Return [x, y] of the center of cell containing provided text 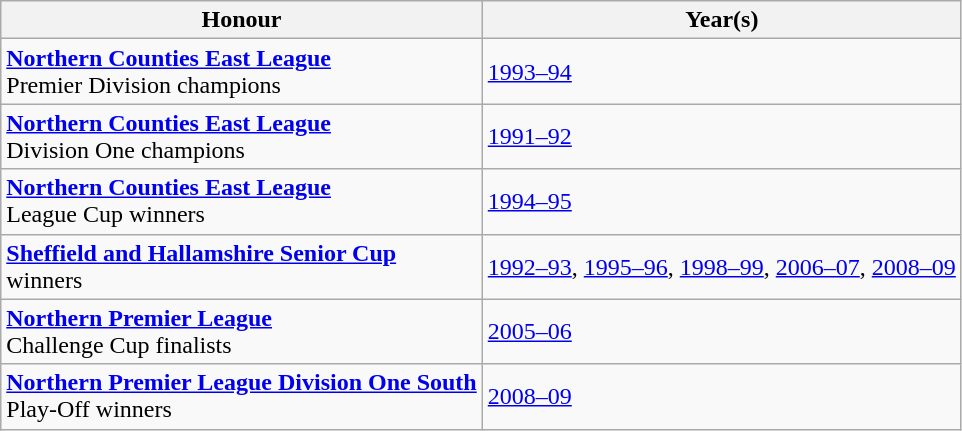
Northern Premier LeagueChallenge Cup finalists [242, 332]
Northern Counties East LeaguePremier Division champions [242, 72]
Northern Counties East LeagueDivision One champions [242, 136]
Honour [242, 20]
2005–06 [722, 332]
1994–95 [722, 202]
Sheffield and Hallamshire Senior Cupwinners [242, 266]
Year(s) [722, 20]
Northern Counties East LeagueLeague Cup winners [242, 202]
1991–92 [722, 136]
2008–09 [722, 396]
1992–93, 1995–96, 1998–99, 2006–07, 2008–09 [722, 266]
1993–94 [722, 72]
Northern Premier League Division One SouthPlay-Off winners [242, 396]
